Return (X, Y) of the center of cell containing provided text 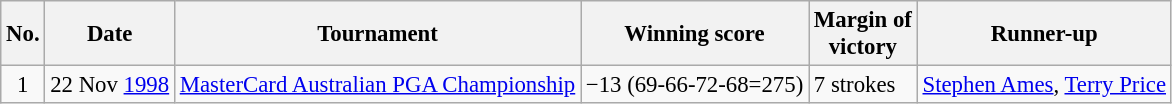
1 (23, 85)
No. (23, 34)
Date (110, 34)
Tournament (377, 34)
Margin ofvictory (864, 34)
Runner-up (1044, 34)
22 Nov 1998 (110, 85)
Winning score (695, 34)
7 strokes (864, 85)
Stephen Ames, Terry Price (1044, 85)
−13 (69-66-72-68=275) (695, 85)
MasterCard Australian PGA Championship (377, 85)
